Provide the [x, y] coordinate of the cell's center where the given text is located.  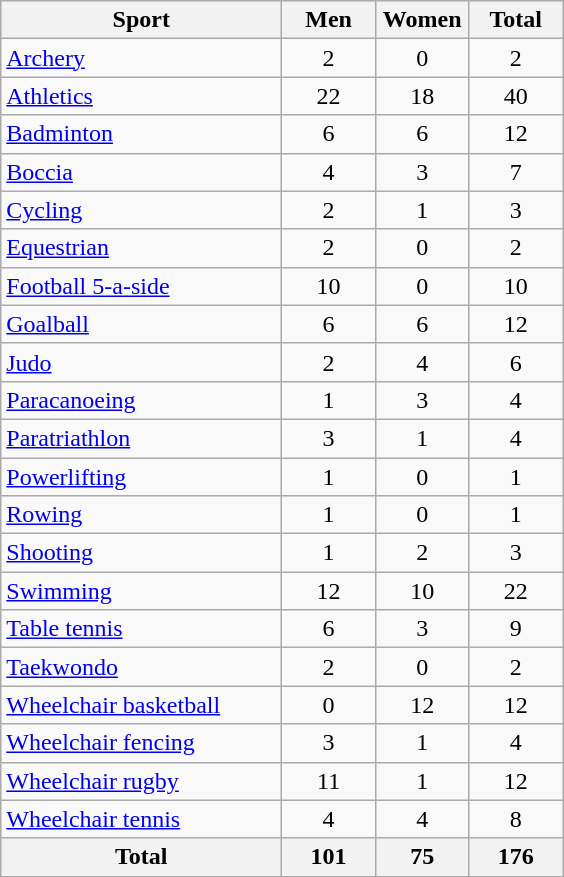
Taekwondo [142, 667]
40 [516, 96]
18 [422, 96]
Athletics [142, 96]
Judo [142, 362]
Women [422, 20]
Table tennis [142, 629]
Archery [142, 58]
Cycling [142, 210]
Rowing [142, 515]
Shooting [142, 553]
176 [516, 857]
Goalball [142, 324]
8 [516, 819]
101 [329, 857]
Wheelchair basketball [142, 705]
Equestrian [142, 248]
Wheelchair rugby [142, 781]
Badminton [142, 134]
9 [516, 629]
Paracanoeing [142, 400]
Wheelchair tennis [142, 819]
Boccia [142, 172]
Sport [142, 20]
Wheelchair fencing [142, 743]
75 [422, 857]
Powerlifting [142, 477]
Swimming [142, 591]
7 [516, 172]
11 [329, 781]
Men [329, 20]
Football 5-a-side [142, 286]
Paratriathlon [142, 438]
